Search for the cell housing the specified text and yield its (x, y) center coordinate. 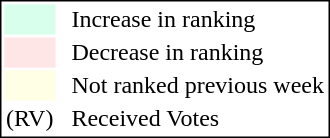
Decrease in ranking (198, 53)
Received Votes (198, 119)
Not ranked previous week (198, 85)
(RV) (29, 119)
Increase in ranking (198, 19)
